Locate the cell with the specified text and output its (X, Y) center coordinate. 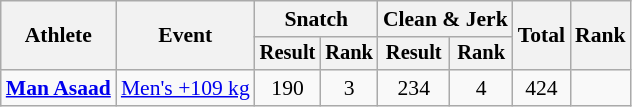
Men's +109 kg (186, 88)
Athlete (58, 36)
Snatch (316, 19)
Event (186, 36)
Man Asaad (58, 88)
234 (414, 88)
4 (482, 88)
424 (542, 88)
Total (542, 36)
3 (349, 88)
Clean & Jerk (446, 19)
190 (288, 88)
